Search for the cell housing the specified text and yield its [x, y] center coordinate. 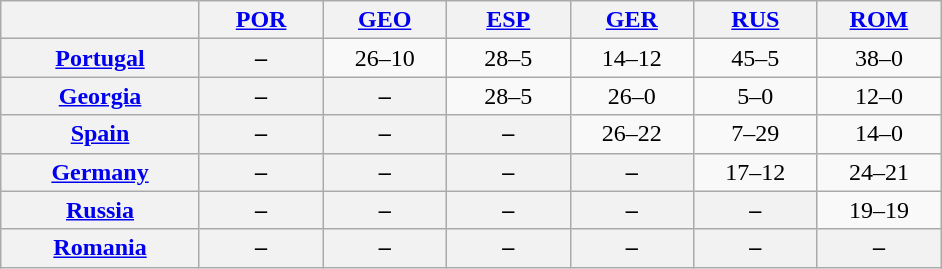
RUS [756, 20]
12–0 [879, 96]
ESP [508, 20]
26–22 [632, 134]
5–0 [756, 96]
45–5 [756, 58]
17–12 [756, 172]
Georgia [100, 96]
7–29 [756, 134]
Romania [100, 248]
GEO [385, 20]
Spain [100, 134]
GER [632, 20]
ROM [879, 20]
38–0 [879, 58]
14–12 [632, 58]
19–19 [879, 210]
26–10 [385, 58]
Russia [100, 210]
Portugal [100, 58]
Germany [100, 172]
POR [261, 20]
14–0 [879, 134]
26–0 [632, 96]
24–21 [879, 172]
